Find where the given text appears and provide that cell's center as (X, Y) coordinate. 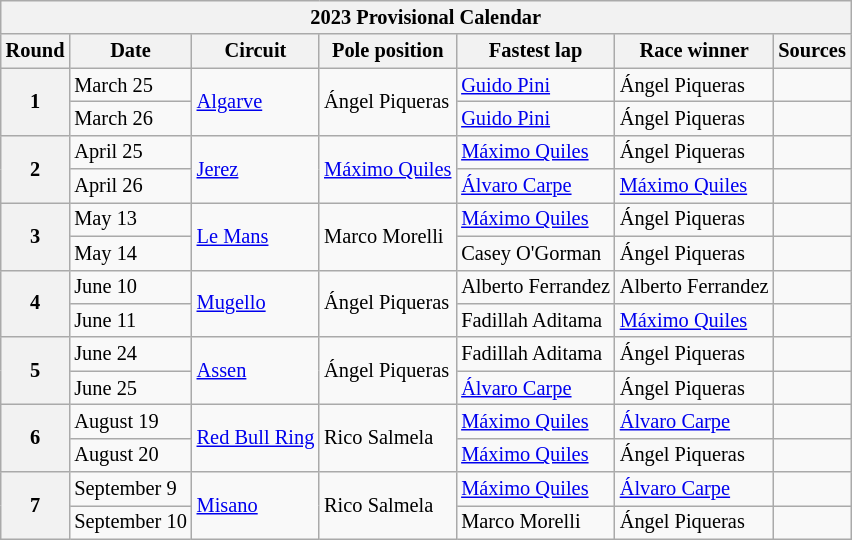
Sources (812, 51)
6 (36, 438)
2 (36, 168)
2023 Provisional Calendar (426, 17)
Jerez (256, 168)
Pole position (388, 51)
Misano (256, 506)
June 10 (130, 287)
Algarve (256, 102)
May 14 (130, 253)
Date (130, 51)
March 25 (130, 85)
June 24 (130, 354)
Round (36, 51)
Fastest lap (536, 51)
June 11 (130, 320)
May 13 (130, 219)
March 26 (130, 118)
Assen (256, 370)
Le Mans (256, 236)
Red Bull Ring (256, 438)
4 (36, 304)
Casey O'Gorman (536, 253)
Mugello (256, 304)
Circuit (256, 51)
5 (36, 370)
April 26 (130, 186)
September 9 (130, 489)
September 10 (130, 522)
June 25 (130, 388)
3 (36, 236)
August 20 (130, 455)
7 (36, 506)
1 (36, 102)
August 19 (130, 421)
Race winner (694, 51)
April 25 (130, 152)
